Identify which cell holds the provided text, then report its [x, y] central coordinate. 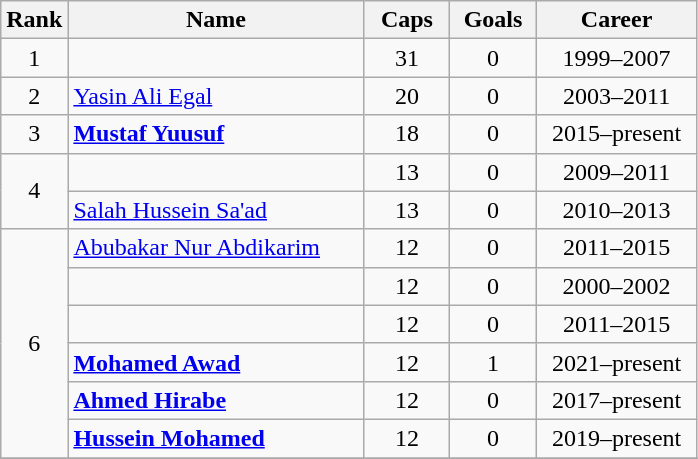
2017–present [616, 400]
Rank [34, 20]
Mustaf Yuusuf [216, 134]
2015–present [616, 134]
2019–present [616, 438]
4 [34, 191]
Yasin Ali Egal [216, 96]
2009–2011 [616, 172]
Ahmed Hirabe [216, 400]
Caps [407, 20]
3 [34, 134]
Hussein Mohamed [216, 438]
2003–2011 [616, 96]
2000–2002 [616, 286]
31 [407, 58]
2 [34, 96]
18 [407, 134]
20 [407, 96]
Abubakar Nur Abdikarim [216, 248]
2010–2013 [616, 210]
6 [34, 343]
Salah Hussein Sa'ad [216, 210]
Name [216, 20]
Goals [493, 20]
Career [616, 20]
2021–present [616, 362]
1999–2007 [616, 58]
Mohamed Awad [216, 362]
